Output the [x, y] coordinate of the center of the cell containing the given text.  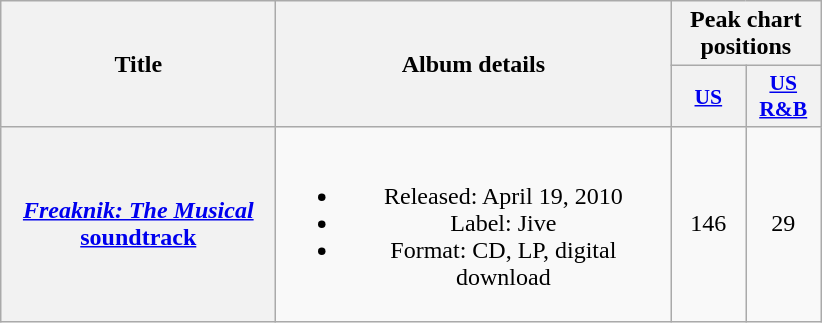
Album details [474, 64]
Released: April 19, 2010Label: JiveFormat: CD, LP, digital download [474, 224]
29 [784, 224]
146 [708, 224]
Freaknik: The Musical soundtrack [138, 224]
USR&B [784, 96]
Title [138, 64]
US [708, 96]
Peak chart positions [746, 34]
